Locate the cell with the specified text and output its (X, Y) center coordinate. 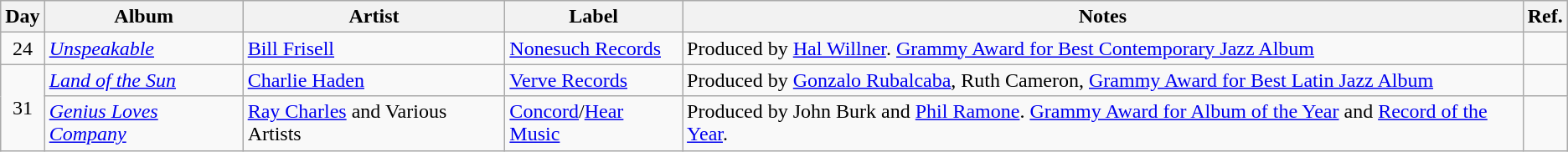
Ref. (1545, 17)
Label (594, 17)
Concord/Hear Music (594, 124)
Nonesuch Records (594, 48)
31 (23, 107)
Produced by John Burk and Phil Ramone. Grammy Award for Album of the Year and Record of the Year. (1103, 124)
Day (23, 17)
Unspeakable (144, 48)
Produced by Hal Willner. Grammy Award for Best Contemporary Jazz Album (1103, 48)
Bill Frisell (374, 48)
Produced by Gonzalo Rubalcaba, Ruth Cameron, Grammy Award for Best Latin Jazz Album (1103, 80)
Album (144, 17)
Charlie Haden (374, 80)
Notes (1103, 17)
Ray Charles and Various Artists (374, 124)
24 (23, 48)
Artist (374, 17)
Land of the Sun (144, 80)
Genius Loves Company (144, 124)
Verve Records (594, 80)
